From the cell containing the given text, extract its center point as (X, Y) coordinate. 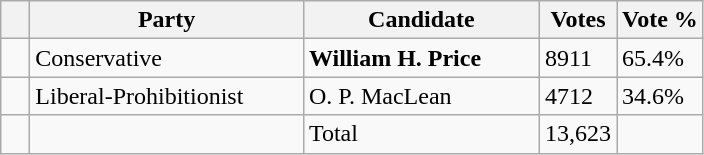
Vote % (660, 20)
Candidate (421, 20)
13,623 (578, 134)
Liberal-Prohibitionist (167, 96)
65.4% (660, 58)
Total (421, 134)
Votes (578, 20)
O. P. MacLean (421, 96)
34.6% (660, 96)
8911 (578, 58)
William H. Price (421, 58)
Party (167, 20)
4712 (578, 96)
Conservative (167, 58)
